Capture the cell that displays the provided text and extract its (X, Y) central coordinate. 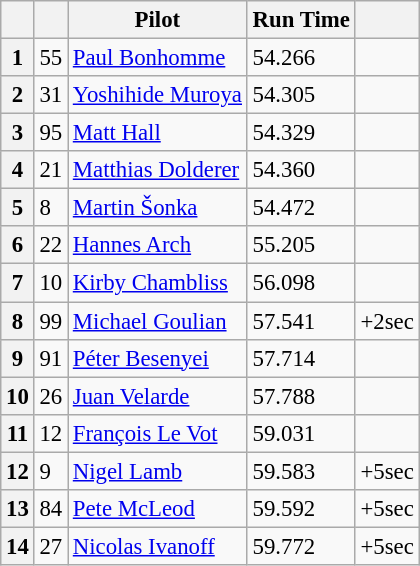
99 (50, 321)
Yoshihide Muroya (158, 95)
91 (50, 358)
31 (50, 95)
54.472 (301, 208)
Run Time (301, 20)
57.788 (301, 396)
27 (50, 546)
1 (18, 58)
95 (50, 133)
Juan Velarde (158, 396)
59.772 (301, 546)
2 (18, 95)
Paul Bonhomme (158, 58)
59.592 (301, 509)
Hannes Arch (158, 245)
54.305 (301, 95)
14 (18, 546)
Nicolas Ivanoff (158, 546)
Michael Goulian (158, 321)
Martin Šonka (158, 208)
57.714 (301, 358)
26 (50, 396)
55 (50, 58)
6 (18, 245)
5 (18, 208)
Matthias Dolderer (158, 170)
3 (18, 133)
Matt Hall (158, 133)
55.205 (301, 245)
84 (50, 509)
Péter Besenyei (158, 358)
7 (18, 283)
Pilot (158, 20)
Nigel Lamb (158, 471)
11 (18, 433)
22 (50, 245)
54.266 (301, 58)
59.031 (301, 433)
13 (18, 509)
57.541 (301, 321)
François Le Vot (158, 433)
+2sec (387, 321)
56.098 (301, 283)
21 (50, 170)
Pete McLeod (158, 509)
59.583 (301, 471)
4 (18, 170)
54.329 (301, 133)
54.360 (301, 170)
Kirby Chambliss (158, 283)
